Determine the [x, y] coordinate at the center of the cell enclosing the given text.  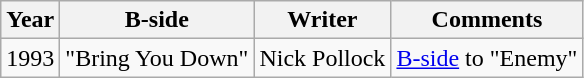
Nick Pollock [322, 58]
"Bring You Down" [157, 58]
B-side to "Enemy" [487, 58]
Writer [322, 20]
B-side [157, 20]
Year [30, 20]
Comments [487, 20]
1993 [30, 58]
